Extract the [X, Y] coordinate from the center of the cell holding the provided text.  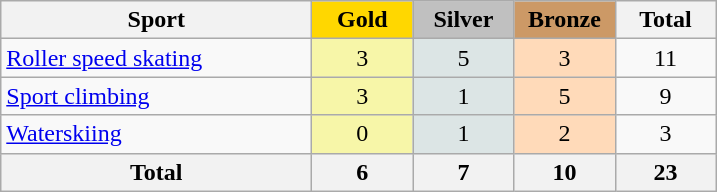
0 [362, 134]
Bronze [564, 20]
2 [564, 134]
10 [564, 172]
7 [464, 172]
Silver [464, 20]
Sport climbing [156, 96]
Waterskiing [156, 134]
Sport [156, 20]
11 [666, 58]
9 [666, 96]
6 [362, 172]
Gold [362, 20]
Roller speed skating [156, 58]
23 [666, 172]
